From the cell containing the given text, extract its center point as (x, y) coordinate. 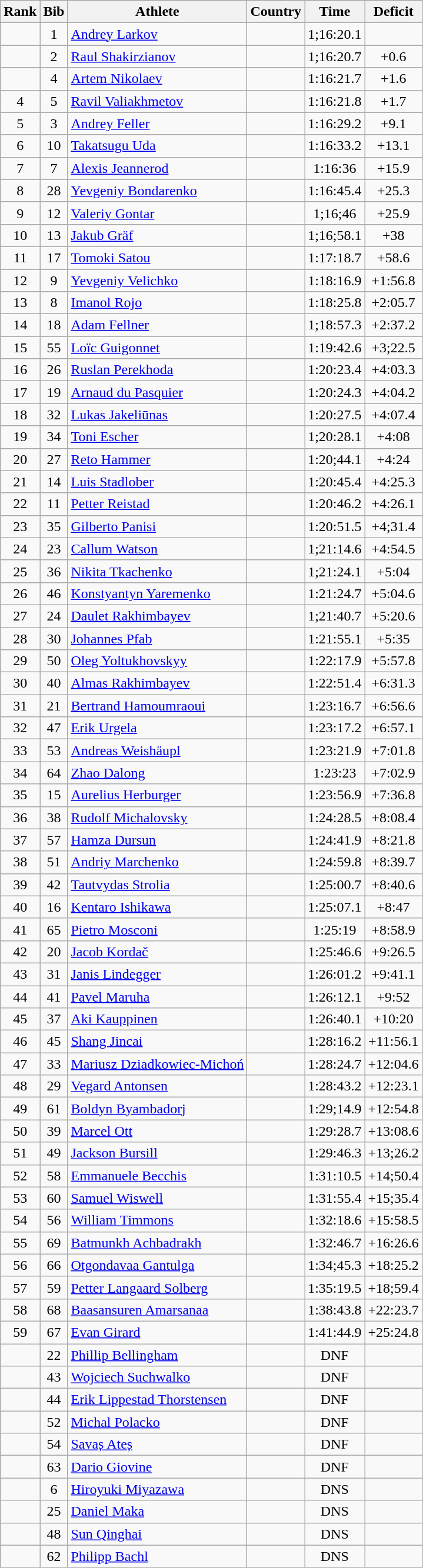
1:20:23.4 (335, 370)
1:16:21.8 (335, 101)
1:23:16.7 (335, 706)
Aurelius Herburger (158, 795)
Oleg Yoltukhovskyy (158, 661)
Janis Lindegger (158, 974)
1:18:25.8 (335, 303)
+8:40.6 (393, 885)
+25.3 (393, 191)
Emmanuele Becchis (158, 1176)
67 (54, 1332)
Batmunkh Achbadrakh (158, 1243)
Phillip Bellingham (158, 1355)
Imanol Rojo (158, 303)
Petter Langaard Solberg (158, 1287)
+2:05.7 (393, 303)
Konstyantyn Yaremenko (158, 593)
1:31:10.5 (335, 1176)
+22:23.7 (393, 1310)
+6:31.3 (393, 683)
+9:26.5 (393, 952)
1:23:17.2 (335, 728)
Philipp Bachl (158, 1556)
3 (54, 124)
+9:41.1 (393, 974)
Vegard Antonsen (158, 1086)
Evan Girard (158, 1332)
Arnaud du Pasquier (158, 392)
Country (276, 12)
Tautvydas Strolia (158, 885)
1:18:16.9 (335, 281)
1:29:28.7 (335, 1131)
+8:21.8 (393, 840)
+4:08 (393, 437)
Daulet Rakhimbayev (158, 616)
+4:54.5 (393, 549)
Rank (20, 12)
+6:57.1 (393, 728)
Bertrand Hamoumraoui (158, 706)
+4:26.1 (393, 504)
69 (54, 1243)
Samuel Wiswell (158, 1198)
Shang Jincai (158, 1042)
+1.6 (393, 79)
+25.9 (393, 213)
Nikita Tkachenko (158, 571)
1:16:45.4 (335, 191)
1:20:51.5 (335, 526)
68 (54, 1310)
Savaș Ateș (158, 1444)
1:21:55.1 (335, 638)
2 (54, 56)
1:24:41.9 (335, 840)
60 (54, 1198)
Luis Stadlober (158, 482)
+5:04.6 (393, 593)
Baasansuren Amarsanaa (158, 1310)
+8:58.9 (393, 929)
1:19:42.6 (335, 348)
+5:35 (393, 638)
1:28:16.2 (335, 1042)
1:20:46.2 (335, 504)
1:20;44.1 (335, 459)
Bib (54, 12)
1:20:24.3 (335, 392)
1:21:24.7 (335, 593)
Yevgeniy Velichko (158, 281)
Rudolf Michalovsky (158, 818)
Athlete (158, 12)
Jacob Kordač (158, 952)
63 (54, 1467)
+4:03.3 (393, 370)
66 (54, 1265)
Almas Rakhimbayev (158, 683)
Andrey Larkov (158, 34)
Raul Shakirzianov (158, 56)
1:23:56.9 (335, 795)
+4;31.4 (393, 526)
1:22:51.4 (335, 683)
Callum Watson (158, 549)
Andrey Feller (158, 124)
+8:47 (393, 907)
William Timmons (158, 1220)
+4:25.3 (393, 482)
+13.1 (393, 146)
61 (54, 1109)
+7:01.8 (393, 750)
65 (54, 929)
1:25:07.1 (335, 907)
1:25:46.6 (335, 952)
+13:08.6 (393, 1131)
+15:58.5 (393, 1220)
Marcel Ott (158, 1131)
1;21:40.7 (335, 616)
1:35:19.5 (335, 1287)
1:22:17.9 (335, 661)
1:16:33.2 (335, 146)
Toni Escher (158, 437)
+7:02.9 (393, 773)
1:26:40.1 (335, 1019)
1 (54, 34)
1:25:19 (335, 929)
Dario Giovine (158, 1467)
Erik Urgela (158, 728)
+8:08.4 (393, 818)
Zhao Dalong (158, 773)
+18:25.2 (393, 1265)
Ravil Valiakhmetov (158, 101)
1:16:29.2 (335, 124)
+15;35.4 (393, 1198)
+9.1 (393, 124)
1:24:28.5 (335, 818)
Pavel Maruha (158, 997)
+0.6 (393, 56)
1:23:21.9 (335, 750)
Takatsugu Uda (158, 146)
Tomoki Satou (158, 258)
62 (54, 1556)
Hamza Dursun (158, 840)
+6:56.6 (393, 706)
1:29;14.9 (335, 1109)
+25:24.8 (393, 1332)
Erik Lippestad Thorstensen (158, 1400)
+5:57.8 (393, 661)
1:20:27.5 (335, 415)
+3;22.5 (393, 348)
Time (335, 12)
Yevgeniy Bondarenko (158, 191)
+38 (393, 235)
+12:54.8 (393, 1109)
Andriy Marchenko (158, 862)
Otgondavaa Gantulga (158, 1265)
Alexis Jeannerod (158, 168)
Petter Reistad (158, 504)
Boldyn Byambadorj (158, 1109)
+15.9 (393, 168)
+4:24 (393, 459)
1:28:43.2 (335, 1086)
+9:52 (393, 997)
1:32:18.6 (335, 1220)
+2:37.2 (393, 325)
1:38:43.8 (335, 1310)
Reto Hammer (158, 459)
Mariusz Dziadkowiec-Michoń (158, 1064)
1:34;45.3 (335, 1265)
+1.7 (393, 101)
1:28:24.7 (335, 1064)
1:41:44.9 (335, 1332)
Andreas Weishäupl (158, 750)
+16:26.6 (393, 1243)
Jakub Gräf (158, 235)
Gilberto Panisi (158, 526)
Pietro Mosconi (158, 929)
Kentaro Ishikawa (158, 907)
Sun Qinghai (158, 1534)
1;21:24.1 (335, 571)
+5:04 (393, 571)
Lukas Jakeliūnas (158, 415)
1:23:23 (335, 773)
Valeriy Gontar (158, 213)
1:16:21.7 (335, 79)
1;16;46 (335, 213)
Aki Kauppinen (158, 1019)
1:29:46.3 (335, 1153)
64 (54, 773)
1:31:55.4 (335, 1198)
Daniel Maka (158, 1512)
1;20:28.1 (335, 437)
1:32:46.7 (335, 1243)
Wojciech Suchwalko (158, 1377)
+5:20.6 (393, 616)
+14;50.4 (393, 1176)
+12:23.1 (393, 1086)
+58.6 (393, 258)
Michal Polacko (158, 1422)
Johannes Pfab (158, 638)
1;21:14.6 (335, 549)
+4:07.4 (393, 415)
+18;59.4 (393, 1287)
+7:36.8 (393, 795)
Jackson Bursill (158, 1153)
1;16:20.1 (335, 34)
1:20:45.4 (335, 482)
Hiroyuki Miyazawa (158, 1489)
1:17:18.7 (335, 258)
1:16:36 (335, 168)
+13;26.2 (393, 1153)
1:25:00.7 (335, 885)
+8:39.7 (393, 862)
Loïc Guigonnet (158, 348)
+1:56.8 (393, 281)
Adam Fellner (158, 325)
Artem Nikolaev (158, 79)
+10:20 (393, 1019)
+11:56.1 (393, 1042)
1:26:12.1 (335, 997)
+4:04.2 (393, 392)
1:26:01.2 (335, 974)
Deficit (393, 12)
1;18:57.3 (335, 325)
+12:04.6 (393, 1064)
1;16:20.7 (335, 56)
Ruslan Perekhoda (158, 370)
1:24:59.8 (335, 862)
1;16;58.1 (335, 235)
